Locate the cell with the specified text and output its (X, Y) center coordinate. 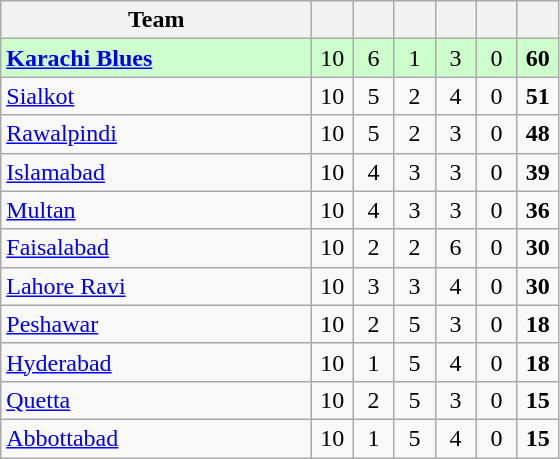
Quetta (156, 400)
Islamabad (156, 172)
36 (538, 210)
Faisalabad (156, 248)
Lahore Ravi (156, 286)
Abbottabad (156, 438)
39 (538, 172)
Hyderabad (156, 362)
Sialkot (156, 96)
48 (538, 134)
Karachi Blues (156, 58)
60 (538, 58)
51 (538, 96)
Multan (156, 210)
Rawalpindi (156, 134)
Peshawar (156, 324)
Team (156, 20)
